Provide the [x, y] coordinate of the cell's center where the given text is located.  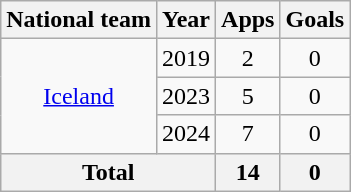
2 [248, 58]
2019 [186, 58]
5 [248, 96]
7 [248, 134]
Total [108, 172]
2024 [186, 134]
National team [79, 20]
Iceland [79, 96]
Apps [248, 20]
Year [186, 20]
14 [248, 172]
Goals [315, 20]
2023 [186, 96]
